Output the (X, Y) coordinate of the center of the cell containing the given text.  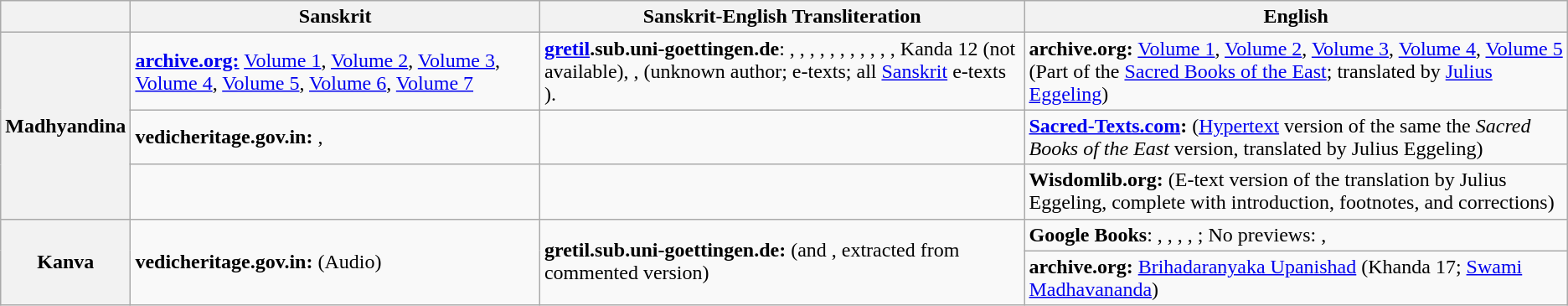
Sanskrit (335, 17)
Madhyandina (65, 126)
archive.org: Volume 1, Volume 2, Volume 3, Volume 4, Volume 5, Volume 6, Volume 7 (335, 71)
gretil.sub.uni-goettingen.de: , , , , , , , , , , , Kanda 12 (not available), , (unknown author; e-texts; all Sanskrit e-texts ). (782, 71)
gretil.sub.uni-goettingen.de: (and , extracted from commented version) (782, 262)
vedicheritage.gov.in: (Audio) (335, 262)
archive.org: Volume 1, Volume 2, Volume 3, Volume 4, Volume 5 (Part of the Sacred Books of the East; translated by Julius Eggeling) (1296, 71)
Wisdomlib.org: (E-text version of the translation by Julius Eggeling, complete with introduction, footnotes, and corrections) (1296, 191)
Kanva (65, 262)
Sacred-Texts.com: (Hypertext version of the same the Sacred Books of the East version, translated by Julius Eggeling) (1296, 137)
Google Books: , , , , ; No previews: , (1296, 235)
English (1296, 17)
vedicheritage.gov.in: , (335, 137)
archive.org: Brihadaranyaka Upanishad (Khanda 17; Swami Madhavananda) (1296, 278)
Sanskrit-English Transliteration (782, 17)
